Return the (x, y) coordinate for the center point of the cell that contains the specified text.  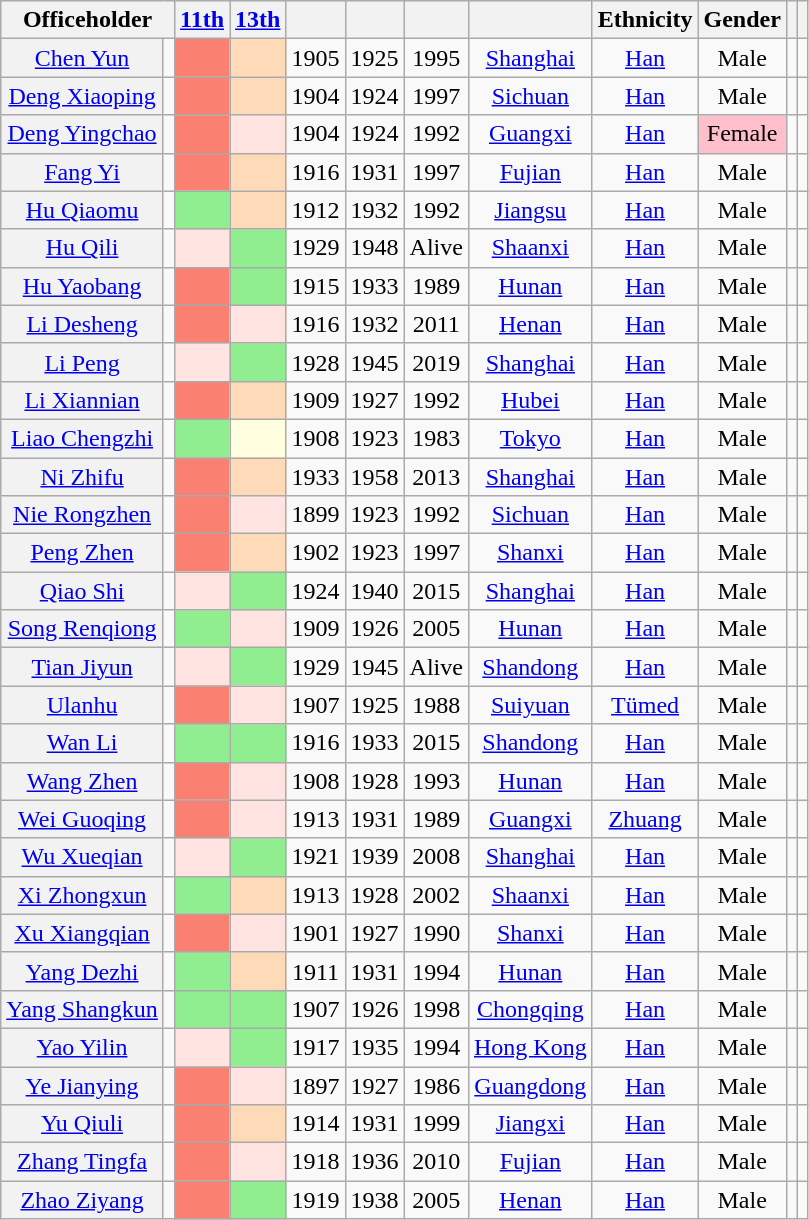
Xu Xiangqian (82, 933)
Ethnicity (645, 20)
Deng Yingchao (82, 134)
Hu Qiaomu (82, 210)
Ni Zhifu (82, 477)
Qiao Shi (82, 591)
Hubei (530, 400)
Chen Yun (82, 58)
1899 (316, 515)
Song Renqiong (82, 629)
Hu Qili (82, 248)
1915 (316, 286)
Guangdong (530, 1085)
1911 (316, 971)
1983 (436, 438)
2019 (436, 362)
1936 (374, 1162)
2008 (436, 857)
Hong Kong (530, 1047)
Tokyo (530, 438)
Deng Xiaoping (82, 96)
1958 (374, 477)
1993 (436, 781)
Gender (742, 20)
Hu Yaobang (82, 286)
1939 (374, 857)
Tian Jiyun (82, 667)
1914 (316, 1124)
Nie Rongzhen (82, 515)
Ye Jianying (82, 1085)
1995 (436, 58)
Wan Li (82, 743)
Officeholder (88, 20)
Female (742, 134)
Tümed (645, 705)
Zhuang (645, 819)
Jiangsu (530, 210)
1905 (316, 58)
Wang Zhen (82, 781)
Yang Dezhi (82, 971)
1902 (316, 553)
1999 (436, 1124)
Zhao Ziyang (82, 1200)
Wei Guoqing (82, 819)
1998 (436, 1009)
2013 (436, 477)
2010 (436, 1162)
2002 (436, 895)
Yang Shangkun (82, 1009)
1921 (316, 857)
11th (202, 20)
1912 (316, 210)
Yu Qiuli (82, 1124)
1901 (316, 933)
1990 (436, 933)
Yao Yilin (82, 1047)
1917 (316, 1047)
2011 (436, 324)
1948 (374, 248)
1938 (374, 1200)
1935 (374, 1047)
1919 (316, 1200)
Xi Zhongxun (82, 895)
Li Peng (82, 362)
Li Desheng (82, 324)
Zhang Tingfa (82, 1162)
1988 (436, 705)
1986 (436, 1085)
Suiyuan (530, 705)
Li Xiannian (82, 400)
Wu Xueqian (82, 857)
Ulanhu (82, 705)
1940 (374, 591)
Fang Yi (82, 172)
Peng Zhen (82, 553)
Liao Chengzhi (82, 438)
1897 (316, 1085)
Chongqing (530, 1009)
1918 (316, 1162)
Jiangxi (530, 1124)
13th (258, 20)
